Identify which cell holds the provided text, then report its (x, y) central coordinate. 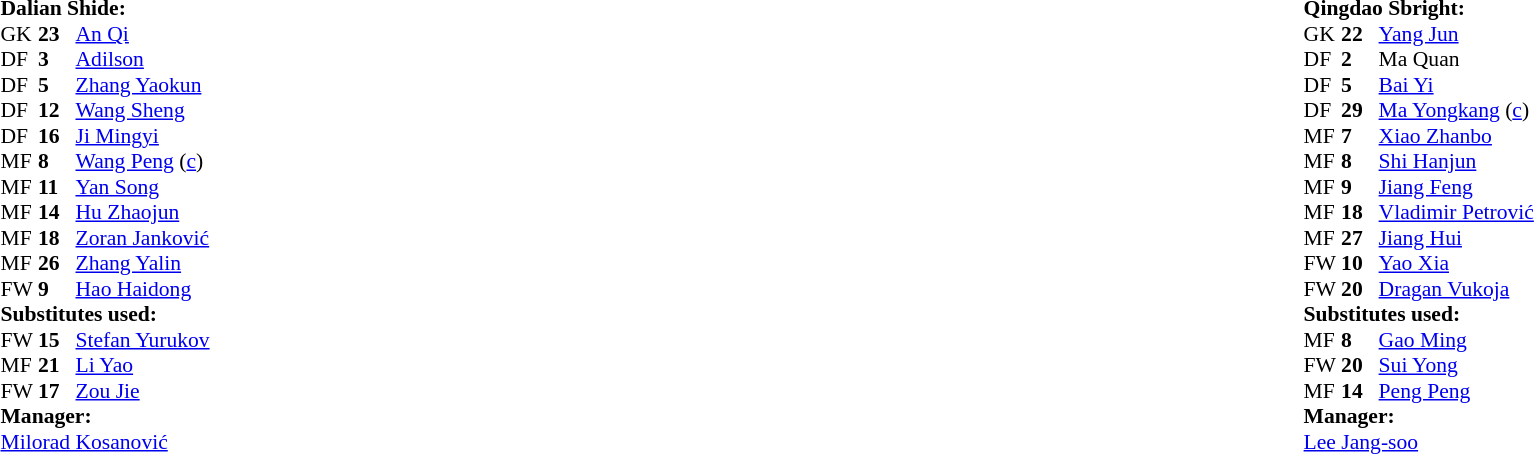
11 (57, 187)
23 (57, 34)
Dragan Vukoja (1456, 289)
Gao Ming (1456, 340)
Yao Xia (1456, 263)
Zhang Yalin (143, 263)
Yan Song (143, 187)
Jiang Hui (1456, 238)
Hu Zhaojun (143, 213)
Hao Haidong (143, 289)
Zoran Janković (143, 238)
21 (57, 365)
17 (57, 391)
22 (1360, 34)
3 (57, 59)
Adilson (143, 59)
15 (57, 340)
27 (1360, 238)
Jiang Feng (1456, 187)
Stefan Yurukov (143, 340)
26 (57, 263)
16 (57, 136)
29 (1360, 111)
Zhang Yaokun (143, 85)
Shi Hanjun (1456, 161)
7 (1360, 136)
Bai Yi (1456, 85)
12 (57, 111)
Li Yao (143, 365)
10 (1360, 263)
Vladimir Petrović (1456, 213)
An Qi (143, 34)
Peng Peng (1456, 391)
2 (1360, 59)
Sui Yong (1456, 365)
Zou Jie (143, 391)
Yang Jun (1456, 34)
Ma Quan (1456, 59)
Wang Peng (c) (143, 161)
Ma Yongkang (c) (1456, 111)
Wang Sheng (143, 111)
Ji Mingyi (143, 136)
Xiao Zhanbo (1456, 136)
